Output the [X, Y] coordinate of the center of the cell containing the given text.  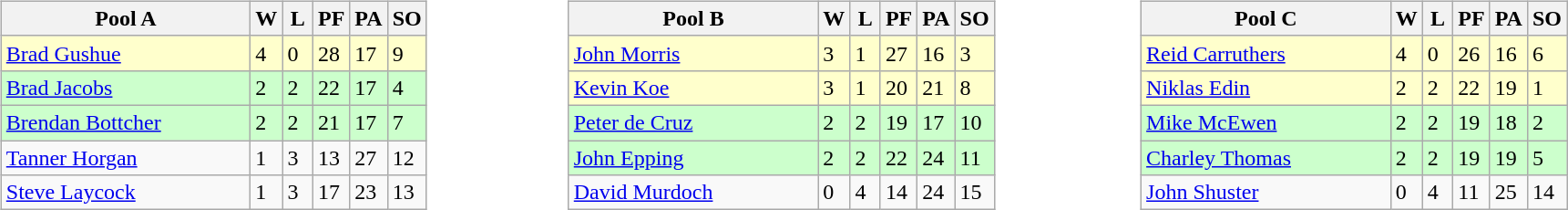
Tanner Horgan [126, 158]
25 [1509, 193]
8 [975, 88]
Kevin Koe [693, 88]
12 [406, 158]
Brad Gushue [126, 53]
28 [331, 53]
Steve Laycock [126, 193]
26 [1471, 53]
18 [1509, 122]
John Epping [693, 158]
10 [975, 122]
Charley Thomas [1266, 158]
6 [1547, 53]
5 [1547, 158]
Pool C [1266, 18]
23 [368, 193]
Brad Jacobs [126, 88]
20 [898, 88]
7 [406, 122]
Peter de Cruz [693, 122]
David Murdoch [693, 193]
Brendan Bottcher [126, 122]
John Shuster [1266, 193]
Reid Carruthers [1266, 53]
John Morris [693, 53]
9 [406, 53]
Mike McEwen [1266, 122]
Niklas Edin [1266, 88]
Pool B [693, 18]
15 [975, 193]
Pool A [126, 18]
